Return the [x, y] coordinate for the center point of the cell that contains the specified text.  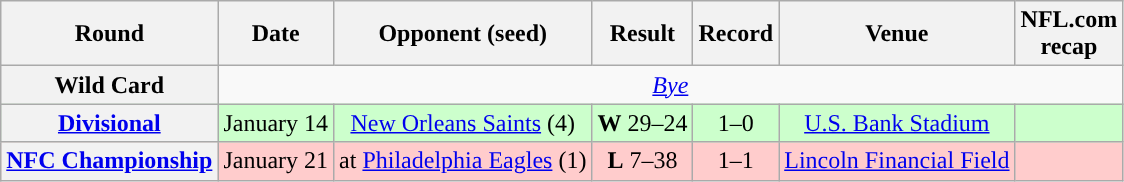
January 21 [276, 161]
1–0 [736, 123]
Divisional [110, 123]
January 14 [276, 123]
NFC Championship [110, 161]
Lincoln Financial Field [897, 161]
Record [736, 34]
W 29–24 [642, 123]
Venue [897, 34]
New Orleans Saints (4) [463, 123]
Wild Card [110, 85]
Result [642, 34]
Bye [670, 85]
at Philadelphia Eagles (1) [463, 161]
Opponent (seed) [463, 34]
1–1 [736, 161]
Date [276, 34]
Round [110, 34]
NFL.comrecap [1069, 34]
U.S. Bank Stadium [897, 123]
L 7–38 [642, 161]
